Provide the (X, Y) coordinate of the cell's center where the given text is located.  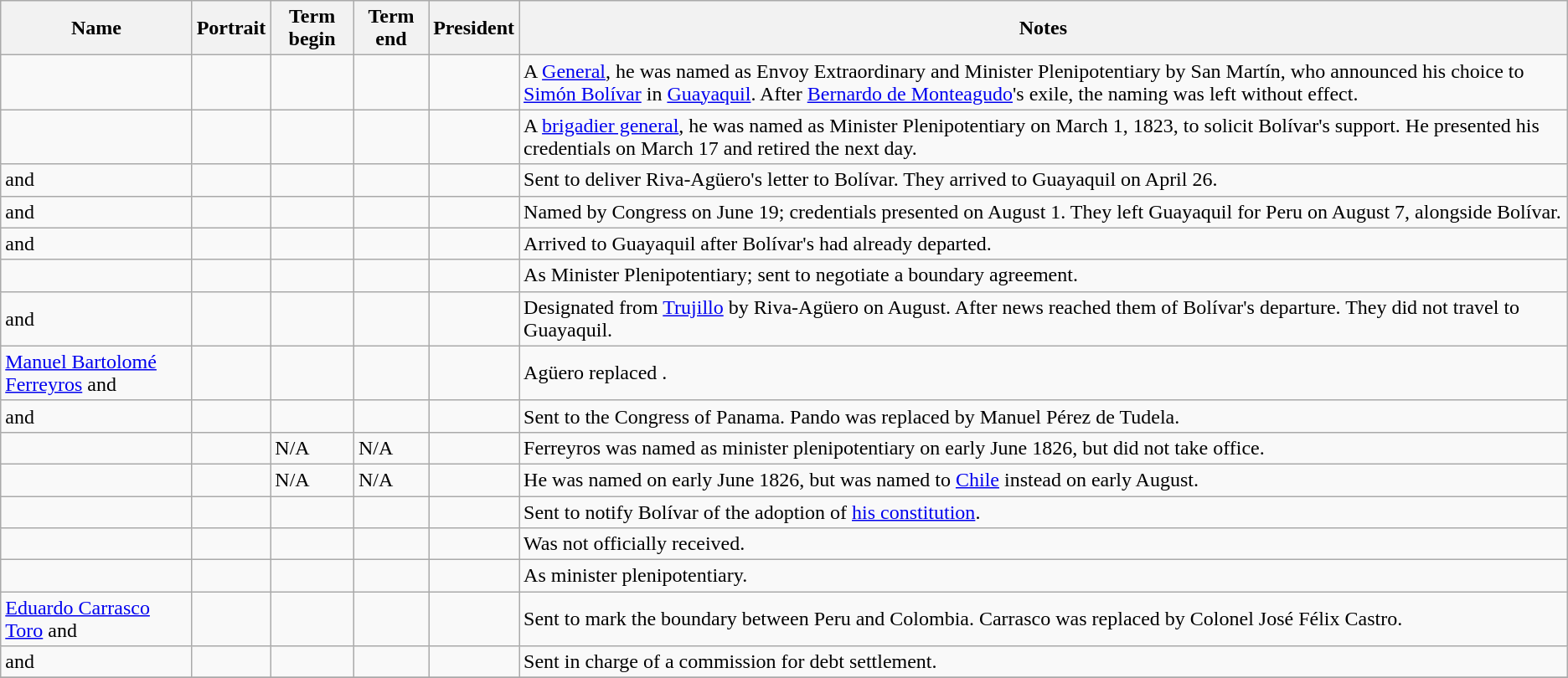
Name (96, 28)
Named by Congress on June 19; credentials presented on August 1. They left Guayaquil for Peru on August 7, alongside Bolívar. (1044, 212)
President (474, 28)
Arrived to Guayaquil after Bolívar's had already departed. (1044, 244)
Term begin (312, 28)
Sent to notify Bolívar of the adoption of his constitution. (1044, 511)
Sent in charge of a commission for debt settlement. (1044, 662)
Notes (1044, 28)
Portrait (231, 28)
Eduardo Carrasco Toro and (96, 619)
As Minister Plenipotentiary; sent to negotiate a boundary agreement. (1044, 275)
He was named on early June 1826, but was named to Chile instead on early August. (1044, 480)
Was not officially received. (1044, 544)
Agüero replaced . (1044, 373)
As minister plenipotentiary. (1044, 576)
Ferreyros was named as minister plenipotentiary on early June 1826, but did not take office. (1044, 448)
Manuel Bartolomé Ferreyros and (96, 373)
Sent to the Congress of Panama. Pando was replaced by Manuel Pérez de Tudela. (1044, 416)
Designated from Trujillo by Riva-Agüero on August. After news reached them of Bolívar's departure. They did not travel to Guayaquil. (1044, 318)
Term end (390, 28)
Sent to mark the boundary between Peru and Colombia. Carrasco was replaced by Colonel José Félix Castro. (1044, 619)
Sent to deliver Riva-Agüero's letter to Bolívar. They arrived to Guayaquil on April 26. (1044, 180)
